Find where the given text appears and provide that cell's center as (x, y) coordinate. 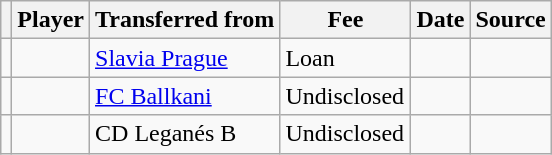
Player (51, 20)
Slavia Prague (185, 58)
CD Leganés B (185, 134)
Source (510, 20)
FC Ballkani (185, 96)
Loan (346, 58)
Fee (346, 20)
Transferred from (185, 20)
Date (440, 20)
